Capture the cell that displays the provided text and extract its [X, Y] central coordinate. 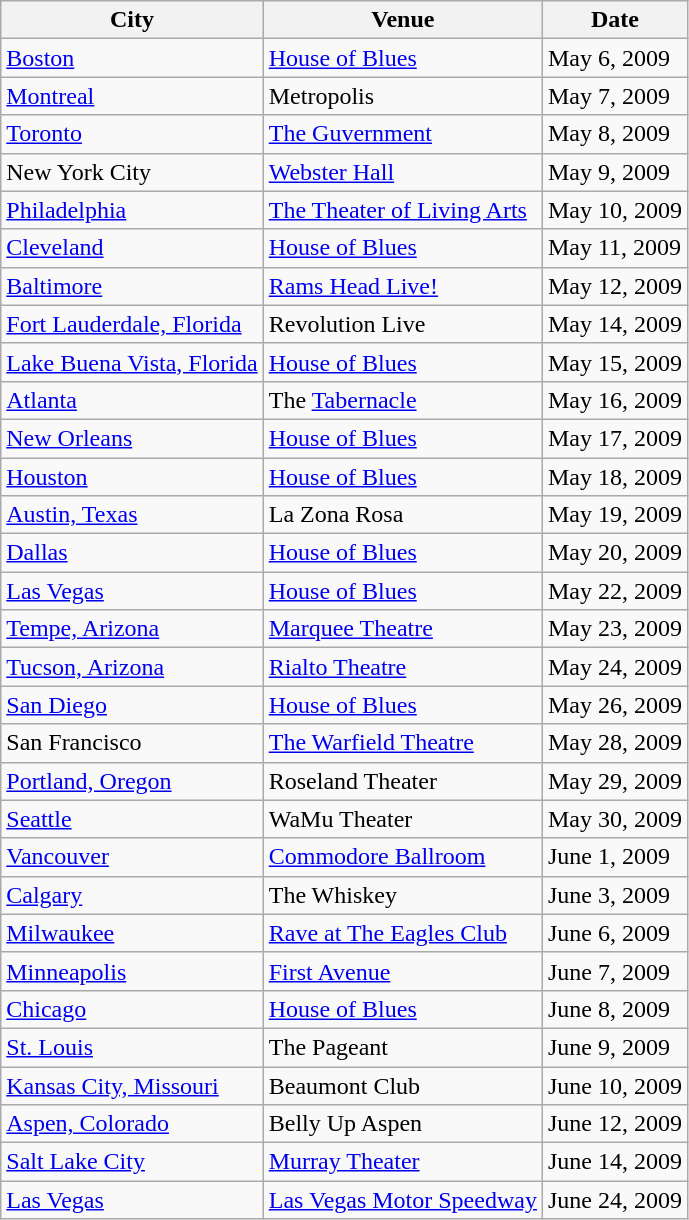
Houston [132, 477]
Revolution Live [402, 324]
New York City [132, 172]
Beaumont Club [402, 1085]
May 23, 2009 [614, 629]
Kansas City, Missouri [132, 1085]
Lake Buena Vista, Florida [132, 362]
WaMu Theater [402, 819]
New Orleans [132, 438]
May 19, 2009 [614, 515]
Rams Head Live! [402, 286]
Date [614, 20]
May 6, 2009 [614, 58]
Minneapolis [132, 971]
Vancouver [132, 857]
The Theater of Living Arts [402, 210]
Tempe, Arizona [132, 629]
The Guvernment [402, 134]
May 10, 2009 [614, 210]
Philadelphia [132, 210]
Fort Lauderdale, Florida [132, 324]
May 11, 2009 [614, 248]
La Zona Rosa [402, 515]
City [132, 20]
Tucson, Arizona [132, 667]
May 29, 2009 [614, 781]
June 14, 2009 [614, 1162]
May 15, 2009 [614, 362]
First Avenue [402, 971]
The Whiskey [402, 895]
Commodore Ballroom [402, 857]
Toronto [132, 134]
May 16, 2009 [614, 400]
May 12, 2009 [614, 286]
June 12, 2009 [614, 1124]
Baltimore [132, 286]
San Francisco [132, 743]
The Tabernacle [402, 400]
June 6, 2009 [614, 933]
Aspen, Colorado [132, 1124]
June 9, 2009 [614, 1047]
Milwaukee [132, 933]
Salt Lake City [132, 1162]
June 10, 2009 [614, 1085]
June 3, 2009 [614, 895]
May 17, 2009 [614, 438]
Austin, Texas [132, 515]
June 7, 2009 [614, 971]
May 9, 2009 [614, 172]
Boston [132, 58]
May 26, 2009 [614, 705]
June 1, 2009 [614, 857]
St. Louis [132, 1047]
May 24, 2009 [614, 667]
Marquee Theatre [402, 629]
Cleveland [132, 248]
Metropolis [402, 96]
Rialto Theatre [402, 667]
Montreal [132, 96]
Las Vegas Motor Speedway [402, 1200]
Rave at The Eagles Club [402, 933]
June 8, 2009 [614, 1009]
May 30, 2009 [614, 819]
The Pageant [402, 1047]
May 8, 2009 [614, 134]
Venue [402, 20]
June 24, 2009 [614, 1200]
Portland, Oregon [132, 781]
The Warfield Theatre [402, 743]
Belly Up Aspen [402, 1124]
May 28, 2009 [614, 743]
May 22, 2009 [614, 591]
May 7, 2009 [614, 96]
Seattle [132, 819]
May 14, 2009 [614, 324]
Calgary [132, 895]
Webster Hall [402, 172]
Murray Theater [402, 1162]
May 18, 2009 [614, 477]
Atlanta [132, 400]
Dallas [132, 553]
Roseland Theater [402, 781]
San Diego [132, 705]
Chicago [132, 1009]
May 20, 2009 [614, 553]
